Detect which cell encompasses the target text, then output its (x, y) center coordinate. 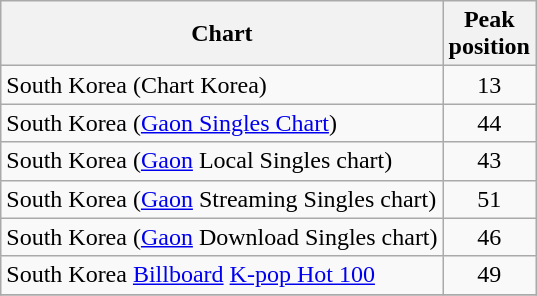
Peakposition (489, 34)
49 (489, 275)
South Korea (Gaon Streaming Singles chart) (222, 199)
43 (489, 161)
44 (489, 123)
51 (489, 199)
South Korea (Gaon Download Singles chart) (222, 237)
South Korea (Chart Korea) (222, 85)
South Korea Billboard K-pop Hot 100 (222, 275)
South Korea (Gaon Singles Chart) (222, 123)
South Korea (Gaon Local Singles chart) (222, 161)
13 (489, 85)
Chart (222, 34)
46 (489, 237)
